Pinpoint the cell where the given text exists, returning its [X, Y] midpoint coordinate. 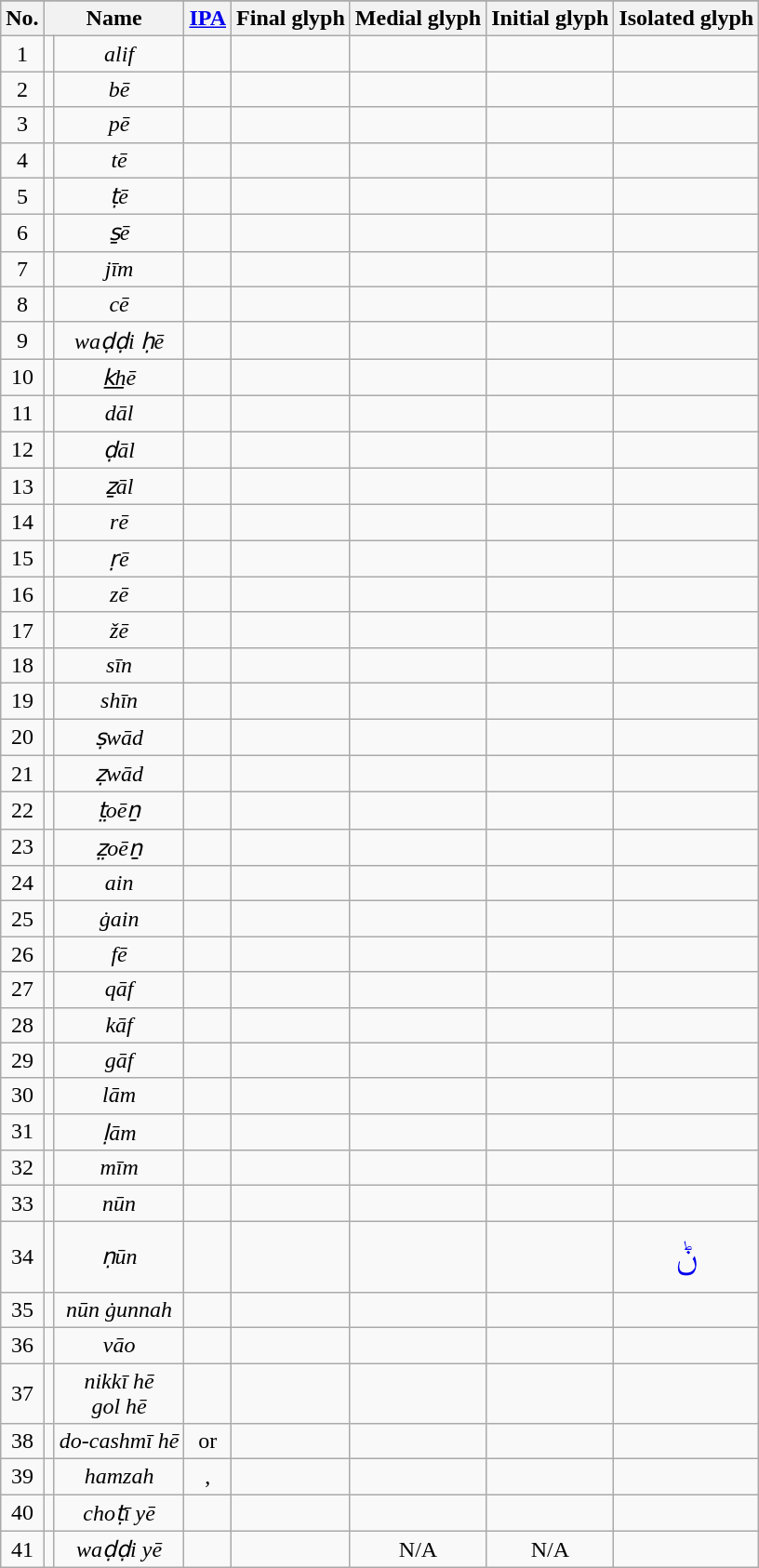
ḍāl [119, 450]
17 [22, 630]
jīm [119, 269]
do-cashmī hē [119, 1442]
41 [22, 1549]
qāf [119, 990]
gāf [119, 1060]
25 [22, 919]
7 [22, 269]
32 [22, 1168]
33 [22, 1203]
rē [119, 523]
4 [22, 160]
fē [119, 954]
15 [22, 559]
nūn ġunnah [119, 1309]
cē [119, 304]
ṣwād [119, 737]
3 [22, 125]
bē [119, 89]
lām [119, 1096]
28 [22, 1025]
16 [22, 594]
29 [22, 1060]
9 [22, 340]
IPA [208, 19]
18 [22, 665]
35 [22, 1309]
34 [22, 1256]
waḍḍi yē [119, 1549]
ain [119, 884]
6 [22, 233]
No. [22, 19]
nikkī hēgol hē [119, 1393]
30 [22, 1096]
vāo [119, 1345]
sīn [119, 665]
38 [22, 1442]
ẓwād [119, 774]
Final glyph [291, 19]
20 [22, 737]
26 [22, 954]
2 [22, 89]
40 [22, 1513]
Name [113, 19]
alif [119, 54]
, [208, 1477]
23 [22, 847]
dāl [119, 413]
or [208, 1442]
ẕāl [119, 486]
24 [22, 884]
ḷām [119, 1132]
pē [119, 125]
36 [22, 1345]
s̱ē [119, 233]
1 [22, 54]
k͟hē [119, 378]
19 [22, 700]
39 [22, 1477]
22 [22, 811]
37 [22, 1393]
nūn [119, 1203]
31 [22, 1132]
10 [22, 378]
Initial glyph [551, 19]
ݨ [686, 1256]
12 [22, 450]
mīm [119, 1168]
žē [119, 630]
27 [22, 990]
13 [22, 486]
21 [22, 774]
ṇūn [119, 1256]
11 [22, 413]
t̤oēṉ [119, 811]
zē [119, 594]
ṭē [119, 196]
Isolated glyph [686, 19]
ġain [119, 919]
Medial glyph [418, 19]
tē [119, 160]
waḍḍi ḥē [119, 340]
8 [22, 304]
z̤oēṉ [119, 847]
14 [22, 523]
hamzah [119, 1477]
ṛē [119, 559]
kāf [119, 1025]
shīn [119, 700]
choṭī yē [119, 1513]
5 [22, 196]
